Find where the given text appears and provide that cell's center as (X, Y) coordinate. 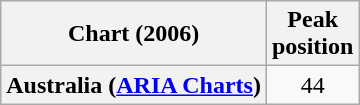
Chart (2006) (134, 34)
Australia (ARIA Charts) (134, 85)
Peakposition (312, 34)
44 (312, 85)
